For the text-containing cell, return its midpoint in (X, Y) coordinate format. 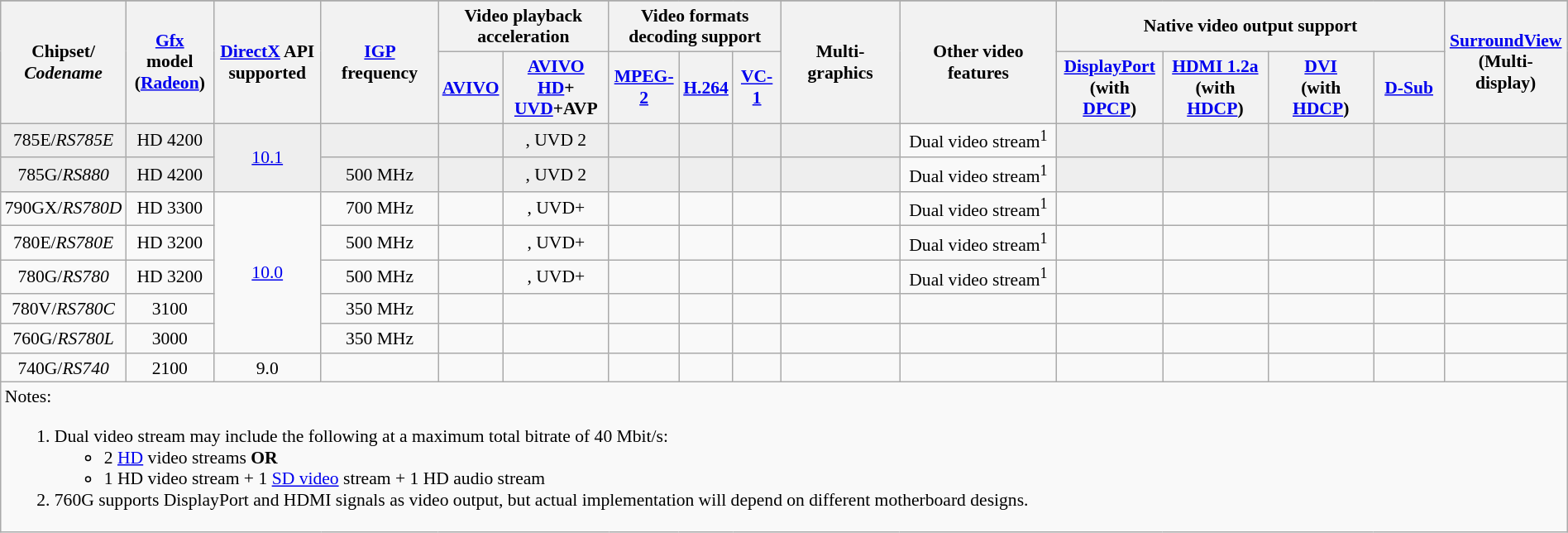
MPEG-2 (643, 88)
Gfx model(Radeon) (170, 62)
Video formatsdecoding support (695, 26)
D-Sub (1409, 88)
DisplayPort(with DPCP) (1110, 88)
3100 (170, 309)
VC-1 (757, 88)
Multi-graphics (840, 62)
2100 (170, 368)
700 MHz (379, 209)
785G/RS880 (64, 174)
SurroundView(Multi-display) (1505, 62)
HD 3300 (170, 209)
740G/RS740 (64, 368)
9.0 (267, 368)
10.0 (267, 273)
3000 (170, 339)
DirectX API supported (267, 62)
HDMI 1.2a(with HDCP) (1216, 88)
785E/RS785E (64, 141)
Other video features (978, 62)
790GX/RS780D (64, 209)
760G/RS780L (64, 339)
Chipset/Codename (64, 62)
AVIVO (471, 88)
H.264 (706, 88)
Video playbackacceleration (523, 26)
10.1 (267, 157)
Native video output support (1250, 26)
AVIVO HD+UVD+AVP (557, 88)
780V/RS780C (64, 309)
780E/RS780E (64, 243)
IGP frequency (379, 62)
780G/RS780 (64, 276)
DVI(with HDCP) (1321, 88)
